Locate the cell with the specified text and output its (x, y) center coordinate. 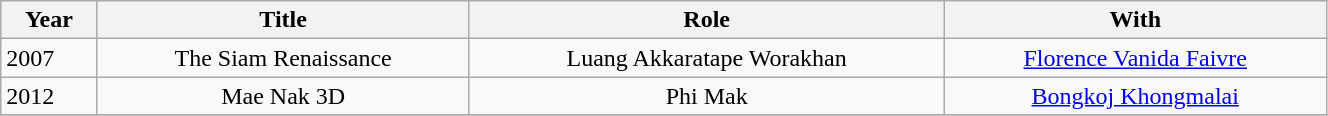
Florence Vanida Faivre (1135, 58)
2012 (49, 96)
Title (283, 20)
2007 (49, 58)
Year (49, 20)
Mae Nak 3D (283, 96)
The Siam Renaissance (283, 58)
Luang Akkaratape Worakhan (706, 58)
Role (706, 20)
Phi Mak (706, 96)
With (1135, 20)
Bongkoj Khongmalai (1135, 96)
